Determine the [X, Y] coordinate at the center of the cell enclosing the given text.  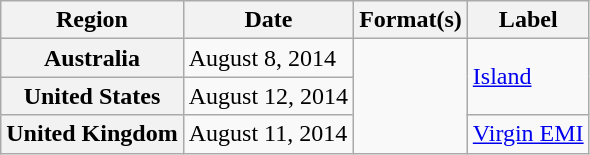
Virgin EMI [528, 134]
Date [268, 20]
United States [92, 96]
Australia [92, 58]
Label [528, 20]
August 11, 2014 [268, 134]
Island [528, 77]
Format(s) [411, 20]
Region [92, 20]
August 12, 2014 [268, 96]
August 8, 2014 [268, 58]
United Kingdom [92, 134]
